Determine the (X, Y) coordinate at the center of the cell enclosing the given text.  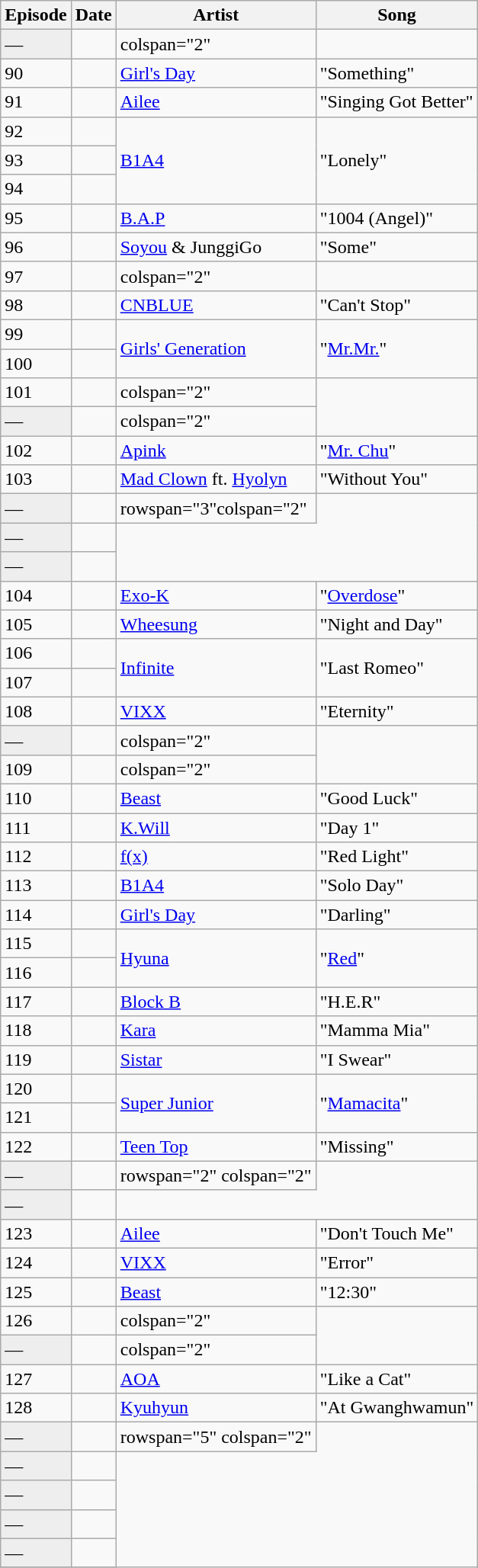
116 (36, 973)
105 (36, 624)
103 (36, 479)
124 (36, 1262)
120 (36, 1089)
"Error" (396, 1262)
"Mr.Mr." (396, 348)
"Some" (396, 247)
"Can't Stop" (396, 305)
102 (36, 451)
Wheesung (216, 624)
100 (36, 364)
97 (36, 276)
"Mamma Mia" (396, 1031)
112 (36, 857)
119 (36, 1060)
111 (36, 827)
"Like a Cat" (396, 1379)
"Missing" (396, 1146)
"H.E.R" (396, 1002)
"Lonely" (396, 160)
106 (36, 653)
Infinite (216, 668)
B.A.P (216, 218)
"Don't Touch Me" (396, 1233)
Soyou & JunggiGo (216, 247)
104 (36, 595)
96 (36, 247)
"1004 (Angel)" (396, 218)
K.Will (216, 827)
123 (36, 1233)
93 (36, 160)
Block B (216, 1002)
109 (36, 769)
Hyuna (216, 958)
110 (36, 798)
"Night and Day" (396, 624)
"Solo Day" (396, 886)
99 (36, 334)
121 (36, 1117)
91 (36, 102)
"Darling" (396, 915)
"Red Light" (396, 857)
Teen Top (216, 1146)
Artist (216, 15)
"Mamacita" (396, 1103)
"Singing Got Better" (396, 102)
Episode (36, 15)
Mad Clown ft. Hyolyn (216, 479)
Girls' Generation (216, 348)
"Without You" (396, 479)
122 (36, 1146)
"Eternity" (396, 711)
"Day 1" (396, 827)
"Red" (396, 958)
115 (36, 944)
Song (396, 15)
Exo-K (216, 595)
Sistar (216, 1060)
AOA (216, 1379)
95 (36, 218)
"Mr. Chu" (396, 451)
117 (36, 1002)
f(x) (216, 857)
"Good Luck" (396, 798)
113 (36, 886)
118 (36, 1031)
rowspan="2" colspan="2" (216, 1175)
CNBLUE (216, 305)
Apink (216, 451)
127 (36, 1379)
"Overdose" (396, 595)
Date (93, 15)
126 (36, 1321)
rowspan="5" colspan="2" (216, 1437)
"I Swear" (396, 1060)
Super Junior (216, 1103)
"At Gwanghwamun" (396, 1408)
rowspan="3"colspan="2" (216, 508)
92 (36, 131)
"Something" (396, 73)
"12:30" (396, 1292)
107 (36, 682)
98 (36, 305)
90 (36, 73)
Kara (216, 1031)
108 (36, 711)
125 (36, 1292)
101 (36, 393)
128 (36, 1408)
Kyuhyun (216, 1408)
"Last Romeo" (396, 668)
94 (36, 189)
114 (36, 915)
